Detect which cell encompasses the target text, then output its (x, y) center coordinate. 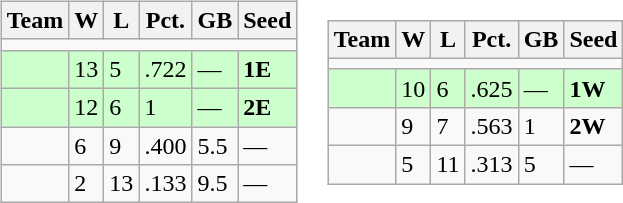
5.5 (215, 145)
.133 (166, 184)
2 (86, 184)
.563 (492, 126)
2E (268, 107)
9.5 (215, 184)
.313 (492, 165)
.722 (166, 69)
1E (268, 69)
2W (594, 126)
7 (448, 126)
12 (86, 107)
10 (414, 88)
.400 (166, 145)
.625 (492, 88)
1W (594, 88)
11 (448, 165)
